Provide the [x, y] coordinate of the cell's center where the given text is located.  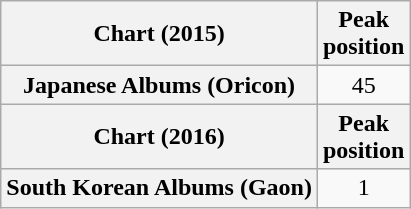
Chart (2015) [160, 34]
Japanese Albums (Oricon) [160, 85]
Chart (2016) [160, 136]
45 [363, 85]
1 [363, 188]
South Korean Albums (Gaon) [160, 188]
